Output the (x, y) coordinate of the center of the cell containing the given text.  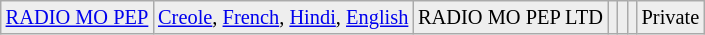
Creole, French, Hindi, English (283, 17)
Private (670, 17)
RADIO MO PEP (77, 17)
RADIO MO PEP LTD (510, 17)
